From the cell containing the given text, extract its center point as [X, Y] coordinate. 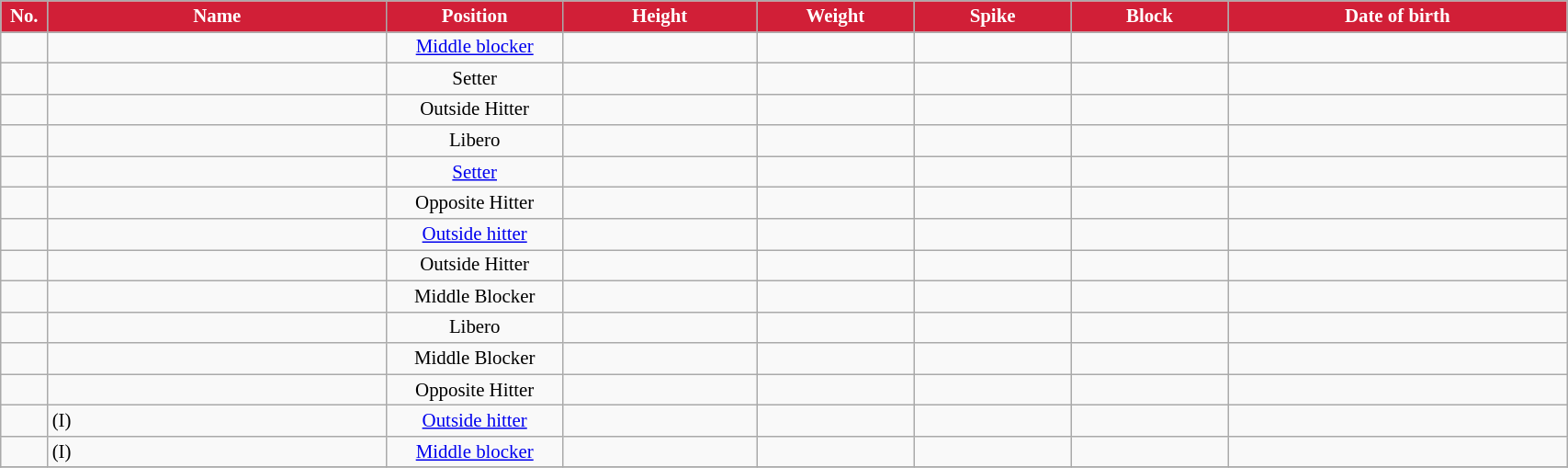
Height [660, 17]
Weight [836, 17]
Position [475, 17]
Name [217, 17]
Spike [992, 17]
No. [24, 17]
Block [1150, 17]
Date of birth [1398, 17]
